Search for the cell housing the specified text and yield its [x, y] center coordinate. 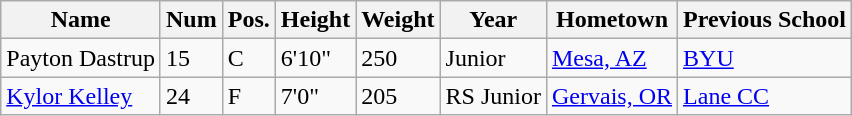
Lane CC [765, 96]
Previous School [765, 20]
Hometown [612, 20]
C [248, 58]
BYU [765, 58]
Pos. [248, 20]
250 [398, 58]
15 [191, 58]
Mesa, AZ [612, 58]
Weight [398, 20]
6'10" [315, 58]
Year [493, 20]
Height [315, 20]
Payton Dastrup [81, 58]
7'0" [315, 96]
Kylor Kelley [81, 96]
205 [398, 96]
Junior [493, 58]
24 [191, 96]
RS Junior [493, 96]
Gervais, OR [612, 96]
Num [191, 20]
F [248, 96]
Name [81, 20]
